Locate the cell with the specified text and output its (x, y) center coordinate. 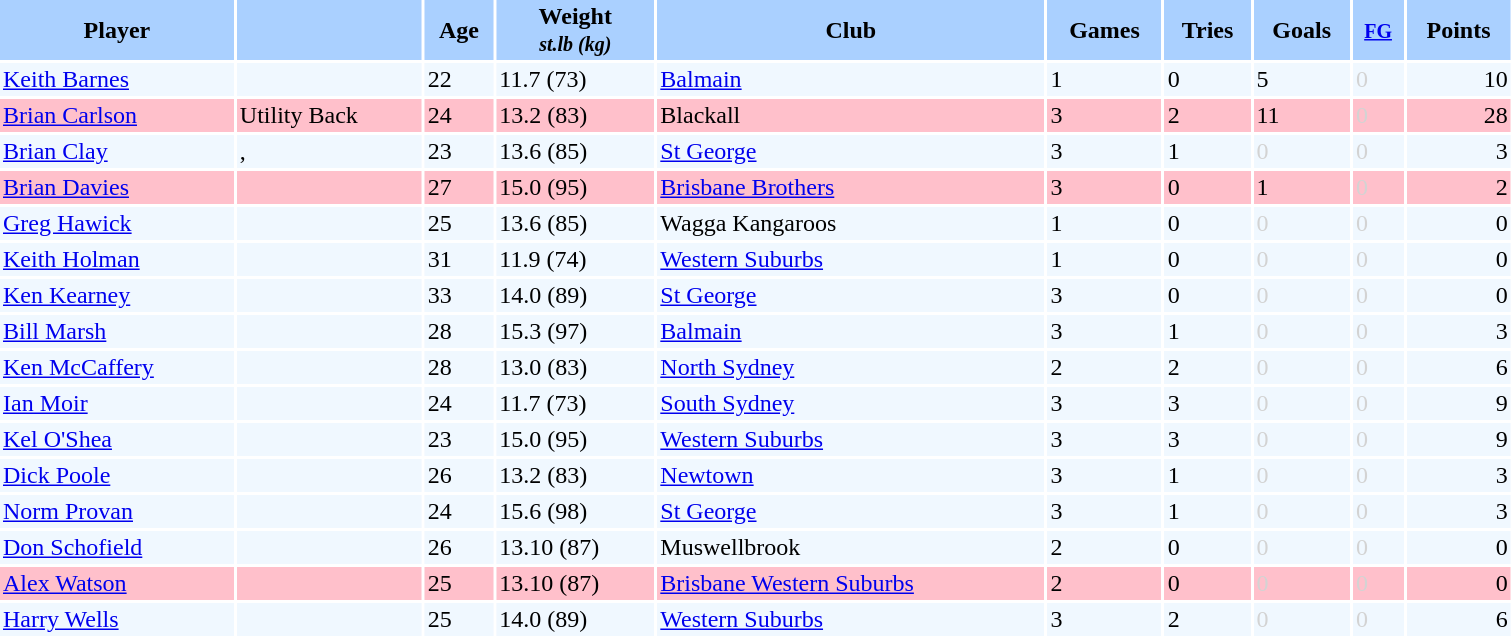
11.9 (74) (575, 260)
5 (1301, 80)
13.0 (83) (575, 368)
Keith Holman (117, 260)
FG (1378, 30)
Goals (1301, 30)
Greg Hawick (117, 224)
Brian Clay (117, 152)
Ian Moir (117, 404)
Utility Back (330, 116)
27 (460, 188)
Kel O'Shea (117, 440)
Alex Watson (117, 584)
North Sydney (850, 368)
22 (460, 80)
Ken McCaffery (117, 368)
Ken Kearney (117, 296)
Brian Carlson (117, 116)
Wagga Kangaroos (850, 224)
Keith Barnes (117, 80)
Games (1104, 30)
Club (850, 30)
11 (1301, 116)
Brisbane Brothers (850, 188)
Weightst.lb (kg) (575, 30)
Don Schofield (117, 548)
Points (1458, 30)
Norm Provan (117, 512)
Bill Marsh (117, 332)
South Sydney (850, 404)
Brisbane Western Suburbs (850, 584)
Muswellbrook (850, 548)
15.3 (97) (575, 332)
Tries (1208, 30)
, (330, 152)
33 (460, 296)
Newtown (850, 476)
Dick Poole (117, 476)
10 (1458, 80)
15.6 (98) (575, 512)
Age (460, 30)
Brian Davies (117, 188)
31 (460, 260)
Player (117, 30)
Harry Wells (117, 620)
Blackall (850, 116)
